Detect which cell encompasses the target text, then output its [x, y] center coordinate. 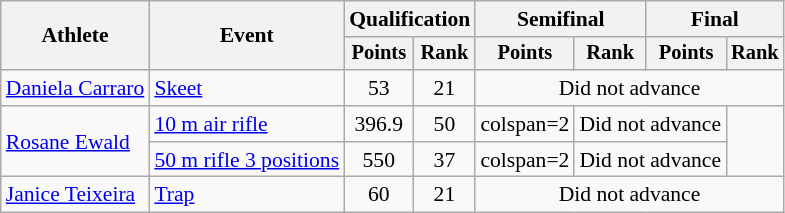
396.9 [378, 124]
Trap [246, 195]
10 m air rifle [246, 124]
60 [378, 195]
Final [715, 19]
53 [378, 88]
Daniela Carraro [76, 88]
50 m rifle 3 positions [246, 160]
Skeet [246, 88]
Rosane Ewald [76, 142]
Semifinal [560, 19]
Qualification [410, 19]
Event [246, 36]
550 [378, 160]
37 [444, 160]
Janice Teixeira [76, 195]
50 [444, 124]
Athlete [76, 36]
